Detect which cell encompasses the target text, then output its (X, Y) center coordinate. 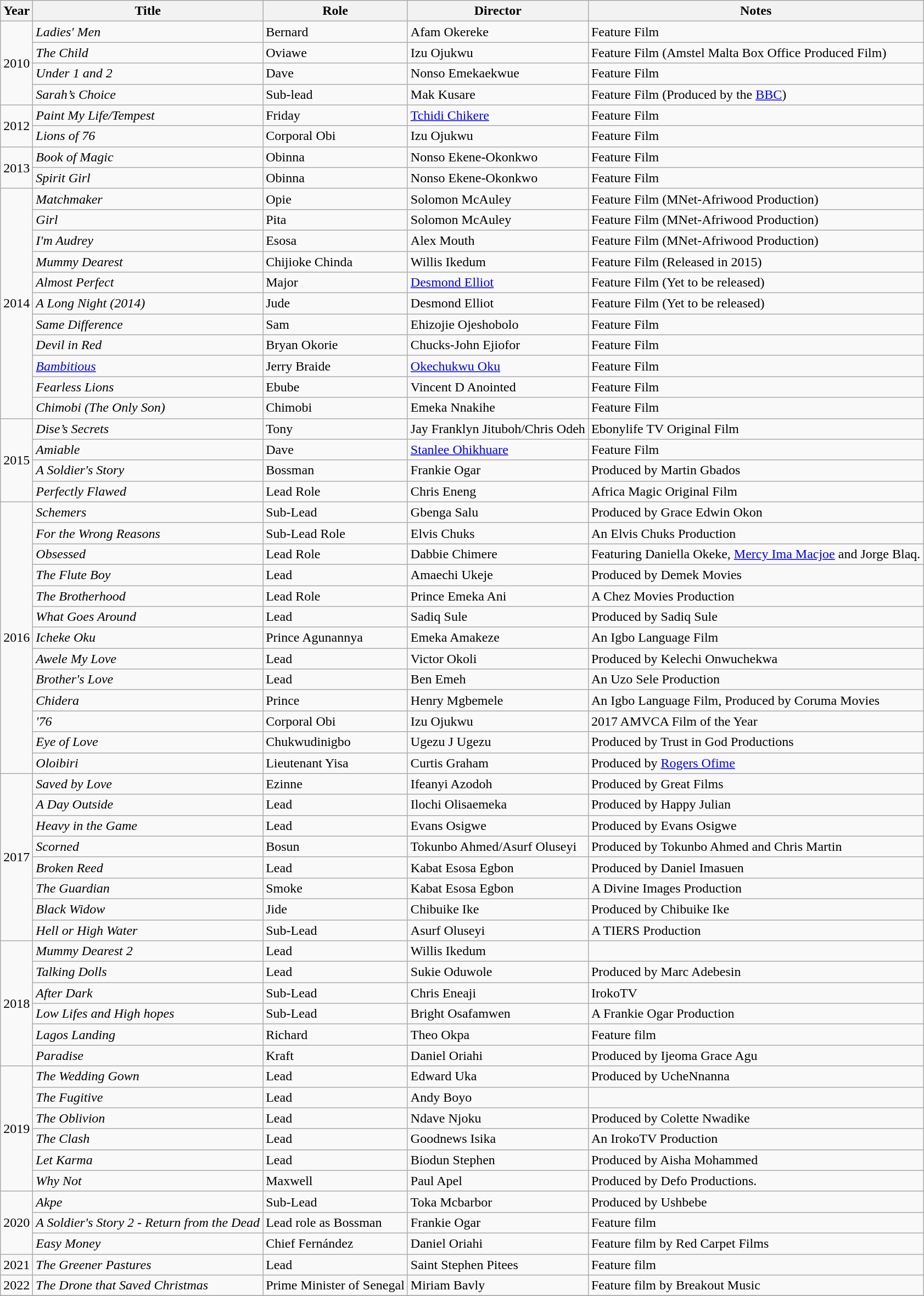
2016 (16, 638)
Ndave Njoku (497, 1118)
'76 (148, 721)
Theo Okpa (497, 1035)
Jerry Braide (335, 366)
Chucks-John Ejiofor (497, 345)
I'm Audrey (148, 240)
Dabbie Chimere (497, 554)
Bosun (335, 846)
Ifeanyi Azodoh (497, 784)
Jude (335, 304)
Sam (335, 324)
Feature Film (Released in 2015) (755, 262)
2018 (16, 1003)
Dise’s Secrets (148, 429)
Feature film by Breakout Music (755, 1286)
Opie (335, 199)
Notes (755, 11)
Produced by Daniel Imasuen (755, 867)
Sub-Lead Role (335, 533)
Ugezu J Ugezu (497, 742)
Produced by UcheNnanna (755, 1076)
Lead role as Bossman (335, 1222)
The Fugitive (148, 1097)
Heavy in the Game (148, 826)
Gbenga Salu (497, 512)
Alex Mouth (497, 240)
Amaechi Ukeje (497, 575)
Produced by Kelechi Onwuchekwa (755, 659)
Jay Franklyn Jituboh/Chris Odeh (497, 429)
Amiable (148, 450)
Major (335, 283)
2014 (16, 303)
Prince (335, 700)
2022 (16, 1286)
Africa Magic Original Film (755, 491)
The Greener Pastures (148, 1264)
Chris Eneng (497, 491)
Prince Emeka Ani (497, 596)
After Dark (148, 993)
Lieutenant Yisa (335, 763)
Paint My Life/Tempest (148, 115)
Feature Film (Produced by the BBC) (755, 94)
The Clash (148, 1139)
Mak Kusare (497, 94)
Prince Agunannya (335, 638)
Richard (335, 1035)
Role (335, 11)
2012 (16, 126)
Bryan Okorie (335, 345)
An Elvis Chuks Production (755, 533)
Jide (335, 909)
Sadiq Sule (497, 617)
Mummy Dearest 2 (148, 951)
Curtis Graham (497, 763)
Elvis Chuks (497, 533)
Produced by Tokunbo Ahmed and Chris Martin (755, 846)
Girl (148, 220)
Chimobi (335, 408)
Nonso Emekaekwue (497, 74)
Produced by Aisha Mohammed (755, 1160)
For the Wrong Reasons (148, 533)
2019 (16, 1129)
Chidera (148, 700)
An Uzo Sele Production (755, 680)
Henry Mgbemele (497, 700)
Friday (335, 115)
Lions of 76 (148, 136)
A Divine Images Production (755, 888)
Akpe (148, 1202)
Kraft (335, 1056)
Produced by Rogers Ofime (755, 763)
Produced by Ijeoma Grace Agu (755, 1056)
Easy Money (148, 1243)
The Drone that Saved Christmas (148, 1286)
Chibuike Ike (497, 909)
2021 (16, 1264)
A Soldier's Story 2 - Return from the Dead (148, 1222)
Produced by Chibuike Ike (755, 909)
Emeka Amakeze (497, 638)
Produced by Sadiq Sule (755, 617)
Ilochi Olisaemeka (497, 805)
Icheke Oku (148, 638)
Evans Osigwe (497, 826)
Produced by Colette Nwadike (755, 1118)
Year (16, 11)
Book of Magic (148, 157)
Almost Perfect (148, 283)
Bambitious (148, 366)
Biodun Stephen (497, 1160)
Perfectly Flawed (148, 491)
Okechukwu Oku (497, 366)
Low Lifes and High hopes (148, 1014)
A Frankie Ogar Production (755, 1014)
Pita (335, 220)
Bernard (335, 32)
Tony (335, 429)
Produced by Demek Movies (755, 575)
Produced by Grace Edwin Okon (755, 512)
Feature film by Red Carpet Films (755, 1243)
Edward Uka (497, 1076)
Under 1 and 2 (148, 74)
Vincent D Anointed (497, 387)
2010 (16, 63)
Oloibiri (148, 763)
Saint Stephen Pitees (497, 1264)
Ebube (335, 387)
2015 (16, 460)
Lagos Landing (148, 1035)
Produced by Ushbebe (755, 1202)
Ben Emeh (497, 680)
Produced by Marc Adebesin (755, 972)
Schemers (148, 512)
A Long Night (2014) (148, 304)
2017 (16, 857)
An Igbo Language Film (755, 638)
A TIERS Production (755, 930)
Director (497, 11)
Ehizojie Ojeshobolo (497, 324)
Produced by Evans Osigwe (755, 826)
Chris Eneaji (497, 993)
Devil in Red (148, 345)
The Brotherhood (148, 596)
Bossman (335, 470)
A Soldier's Story (148, 470)
Produced by Trust in God Productions (755, 742)
Matchmaker (148, 199)
Sub-lead (335, 94)
Afam Okereke (497, 32)
Brother's Love (148, 680)
Produced by Martin Gbados (755, 470)
The Wedding Gown (148, 1076)
Goodnews Isika (497, 1139)
2020 (16, 1222)
Produced by Great Films (755, 784)
Featuring Daniella Okeke, Mercy Ima Macjoe and Jorge Blaq. (755, 554)
Paul Apel (497, 1181)
Why Not (148, 1181)
Chief Fernández (335, 1243)
Sarah’s Choice (148, 94)
Ebonylife TV Original Film (755, 429)
Spirit Girl (148, 178)
Toka Mcbarbor (497, 1202)
Mummy Dearest (148, 262)
Tokunbo Ahmed/Asurf Oluseyi (497, 846)
The Child (148, 53)
Ezinne (335, 784)
Victor Okoli (497, 659)
Let Karma (148, 1160)
Obsessed (148, 554)
Bright Osafamwen (497, 1014)
Fearless Lions (148, 387)
An IrokoTV Production (755, 1139)
Miriam Bavly (497, 1286)
What Goes Around (148, 617)
Tchidi Chikere (497, 115)
IrokoTV (755, 993)
An Igbo Language Film, Produced by Coruma Movies (755, 700)
Smoke (335, 888)
Esosa (335, 240)
Sukie Oduwole (497, 972)
Prime Minister of Senegal (335, 1286)
Talking Dolls (148, 972)
Chijioke Chinda (335, 262)
Ladies' Men (148, 32)
Chukwudinigbo (335, 742)
Title (148, 11)
Andy Boyo (497, 1097)
Paradise (148, 1056)
2017 AMVCA Film of the Year (755, 721)
A Chez Movies Production (755, 596)
Same Difference (148, 324)
The Guardian (148, 888)
2013 (16, 167)
Emeka Nnakihe (497, 408)
Asurf Oluseyi (497, 930)
Broken Reed (148, 867)
Stanlee Ohikhuare (497, 450)
Saved by Love (148, 784)
Chimobi (The Only Son) (148, 408)
Feature Film (Amstel Malta Box Office Produced Film) (755, 53)
Hell or High Water (148, 930)
Produced by Happy Julian (755, 805)
Awele My Love (148, 659)
A Day Outside (148, 805)
The Flute Boy (148, 575)
Scorned (148, 846)
Maxwell (335, 1181)
Produced by Defo Productions. (755, 1181)
The Oblivion (148, 1118)
Eye of Love (148, 742)
Black Widow (148, 909)
Oviawe (335, 53)
